Search for the cell housing the specified text and yield its (x, y) center coordinate. 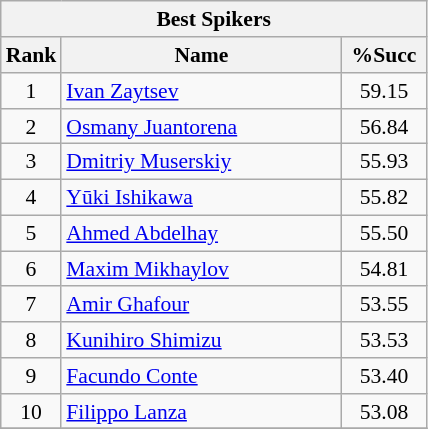
Ivan Zaytsev (201, 91)
%Succ (384, 55)
Kunihiro Shimizu (201, 340)
6 (32, 269)
Rank (32, 55)
Best Spikers (214, 19)
54.81 (384, 269)
Amir Ghafour (201, 304)
56.84 (384, 126)
53.53 (384, 340)
Filippo Lanza (201, 411)
10 (32, 411)
55.93 (384, 162)
2 (32, 126)
3 (32, 162)
Facundo Conte (201, 376)
55.82 (384, 197)
Name (201, 55)
8 (32, 340)
Osmany Juantorena (201, 126)
53.55 (384, 304)
1 (32, 91)
Dmitriy Muserskiy (201, 162)
59.15 (384, 91)
55.50 (384, 233)
9 (32, 376)
53.08 (384, 411)
4 (32, 197)
Maxim Mikhaylov (201, 269)
5 (32, 233)
Ahmed Abdelhay (201, 233)
53.40 (384, 376)
Yūki Ishikawa (201, 197)
7 (32, 304)
